Determine the [X, Y] coordinate at the center of the cell enclosing the given text.  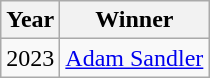
Adam Sandler [134, 58]
Year [30, 20]
2023 [30, 58]
Winner [134, 20]
